Provide the (X, Y) coordinate of the cell's center where the given text is located.  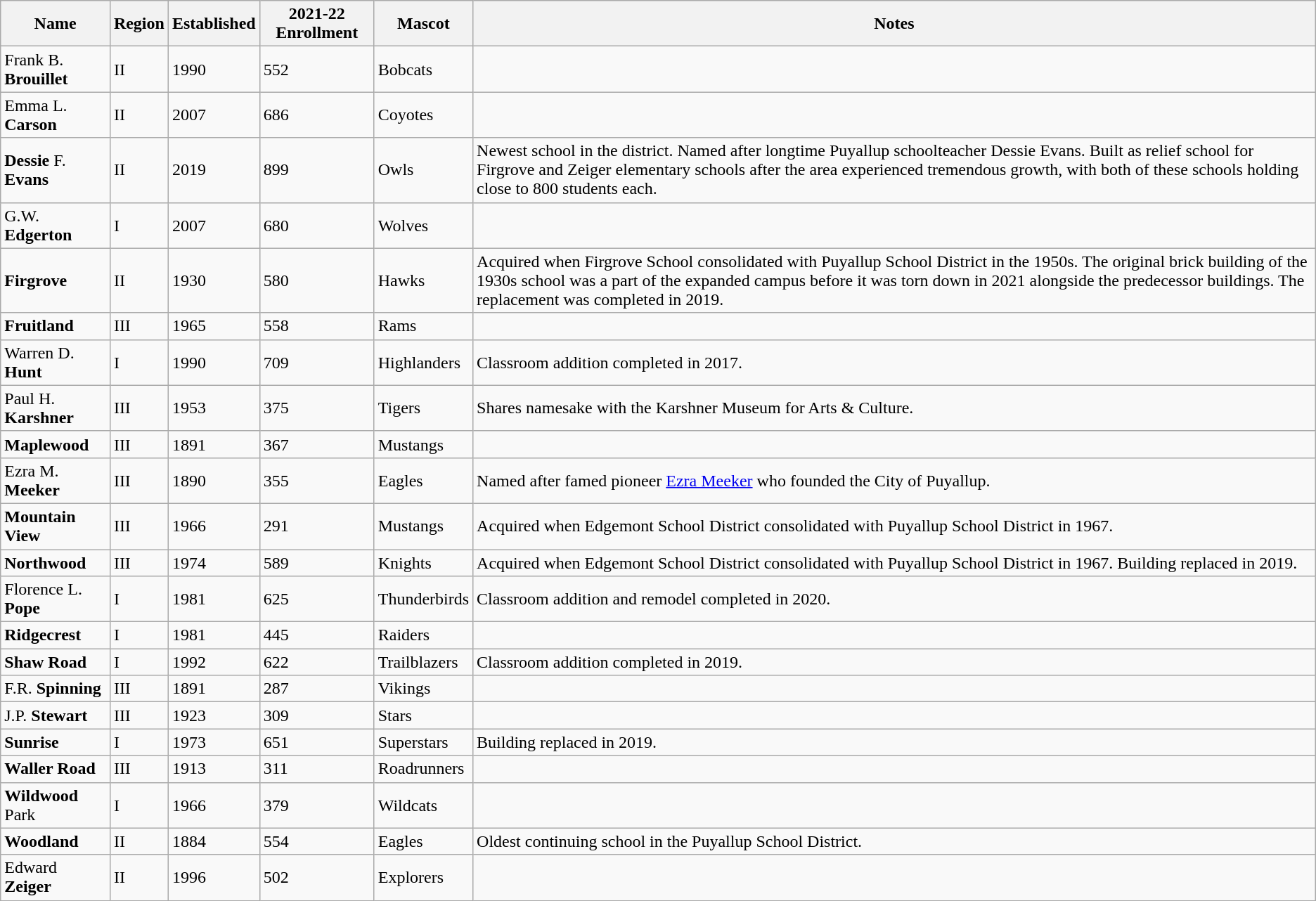
1965 (214, 326)
Owls (423, 170)
Notes (894, 24)
709 (316, 363)
1913 (214, 769)
Acquired when Edgemont School District consolidated with Puyallup School District in 1967. (894, 526)
Highlanders (423, 363)
1923 (214, 715)
1992 (214, 662)
Paul H. Karshner (56, 408)
309 (316, 715)
Roadrunners (423, 769)
367 (316, 444)
Trailblazers (423, 662)
651 (316, 742)
Vikings (423, 689)
Sunrise (56, 742)
Bobcats (423, 69)
J.P. Stewart (56, 715)
Raiders (423, 635)
680 (316, 225)
Region (139, 24)
899 (316, 170)
Shaw Road (56, 662)
291 (316, 526)
Wildcats (423, 805)
Woodland (56, 841)
580 (316, 280)
Classroom addition completed in 2017. (894, 363)
1996 (214, 877)
Knights (423, 563)
287 (316, 689)
445 (316, 635)
375 (316, 408)
Mountain View (56, 526)
1953 (214, 408)
Maplewood (56, 444)
Frank B. Brouillet (56, 69)
Waller Road (56, 769)
502 (316, 877)
Northwood (56, 563)
2021-22 Enrollment (316, 24)
311 (316, 769)
Explorers (423, 877)
Wolves (423, 225)
F.R. Spinning (56, 689)
622 (316, 662)
Florence L. Pope (56, 599)
1973 (214, 742)
Classroom addition completed in 2019. (894, 662)
Coyotes (423, 115)
Superstars (423, 742)
Rams (423, 326)
Established (214, 24)
Ezra M. Meeker (56, 481)
552 (316, 69)
Classroom addition and remodel completed in 2020. (894, 599)
554 (316, 841)
379 (316, 805)
Thunderbirds (423, 599)
558 (316, 326)
Fruitland (56, 326)
Emma L. Carson (56, 115)
Named after famed pioneer Ezra Meeker who founded the City of Puyallup. (894, 481)
625 (316, 599)
Wildwood Park (56, 805)
Oldest continuing school in the Puyallup School District. (894, 841)
589 (316, 563)
Mascot (423, 24)
Dessie F. Evans (56, 170)
2019 (214, 170)
Shares namesake with the Karshner Museum for Arts & Culture. (894, 408)
Edward Zeiger (56, 877)
1890 (214, 481)
Stars (423, 715)
Tigers (423, 408)
Name (56, 24)
686 (316, 115)
1974 (214, 563)
Building replaced in 2019. (894, 742)
Ridgecrest (56, 635)
1884 (214, 841)
Hawks (423, 280)
Firgrove (56, 280)
Warren D. Hunt (56, 363)
G.W. Edgerton (56, 225)
355 (316, 481)
1930 (214, 280)
Acquired when Edgemont School District consolidated with Puyallup School District in 1967. Building replaced in 2019. (894, 563)
